Detect which cell encompasses the target text, then output its (X, Y) center coordinate. 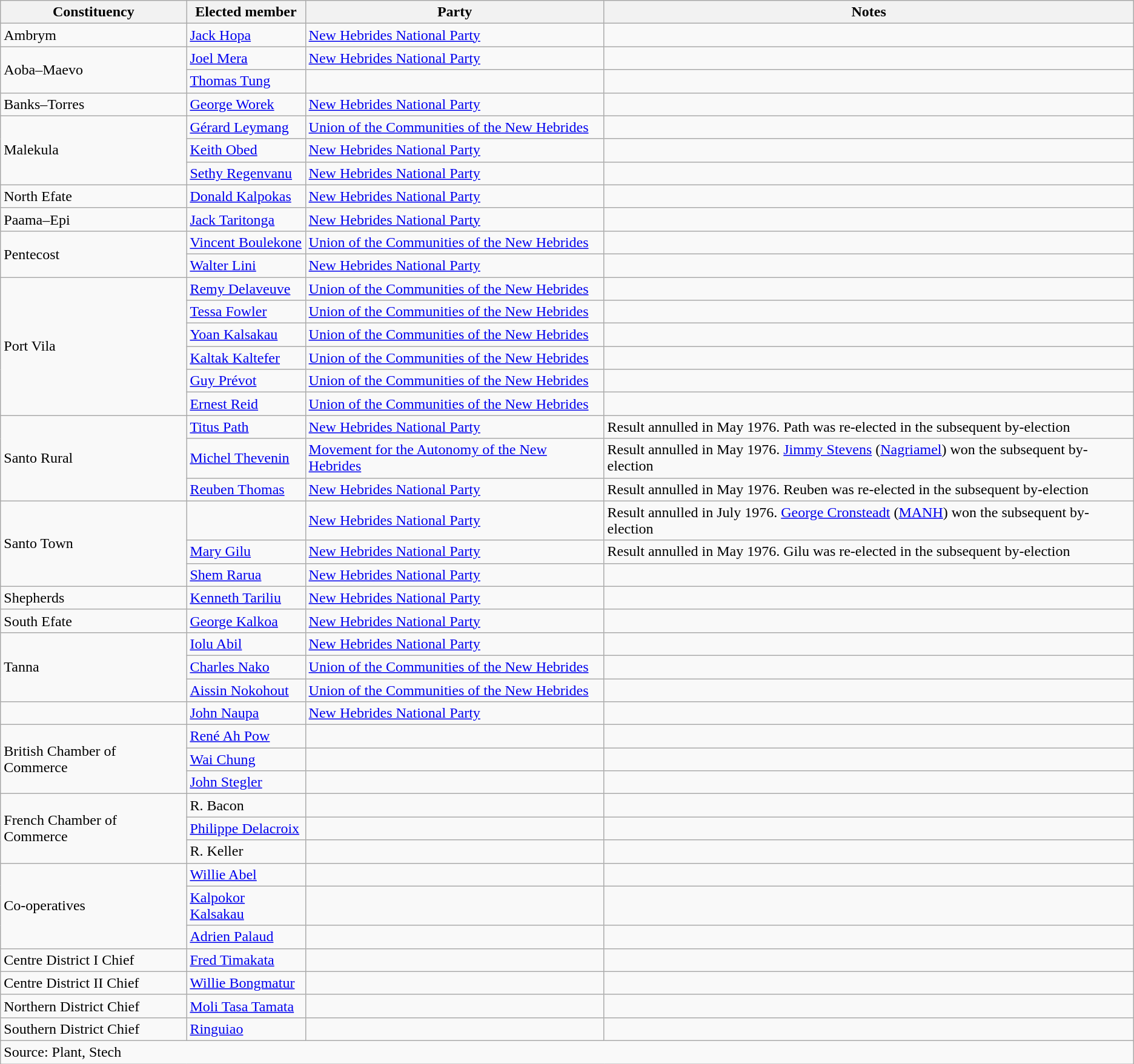
British Chamber of Commerce (93, 759)
Willie Bongmatur (246, 983)
Santo Rural (93, 458)
Adrien Palaud (246, 937)
Jack Taritonga (246, 219)
Sethy Regenvanu (246, 173)
Vincent Boulekone (246, 242)
Kenneth Tariliu (246, 598)
Southern District Chief (93, 1029)
Tanna (93, 667)
Kalpokor Kalsakau (246, 906)
Party (454, 12)
Co-operatives (93, 906)
Movement for the Autonomy of the New Hebrides (454, 458)
Remy Delaveuve (246, 289)
Source: Plant, Stech (567, 1052)
Shepherds (93, 598)
Northern District Chief (93, 1006)
Joel Mera (246, 58)
Titus Path (246, 427)
Elected member (246, 12)
Guy Prévot (246, 381)
Fred Timakata (246, 960)
Constituency (93, 12)
George Worek (246, 104)
Ambrym (93, 35)
Reuben Thomas (246, 489)
Tessa Fowler (246, 312)
Banks–Torres (93, 104)
Gérard Leymang (246, 127)
North Efate (93, 196)
John Stegler (246, 782)
Thomas Tung (246, 81)
Jack Hopa (246, 35)
Walter Lini (246, 265)
Kaltak Kaltefer (246, 358)
Keith Obed (246, 150)
George Kalkoa (246, 621)
Ringuiao (246, 1029)
Centre District II Chief (93, 983)
French Chamber of Commerce (93, 828)
Aoba–Maevo (93, 70)
Result annulled in May 1976. Jimmy Stevens (Nagriamel) won the subsequent by-election (869, 458)
René Ah Pow (246, 736)
Result annulled in May 1976. Path was re-elected in the subsequent by-election (869, 427)
Ernest Reid (246, 404)
Michel Thevenin (246, 458)
South Efate (93, 621)
R. Keller (246, 851)
Notes (869, 12)
Centre District I Chief (93, 960)
Paama–Epi (93, 219)
Charles Nako (246, 667)
Aissin Nokohout (246, 690)
Result annulled in May 1976. Reuben was re-elected in the subsequent by-election (869, 489)
Philippe Delacroix (246, 828)
Willie Abel (246, 874)
Port Vila (93, 346)
Shem Rarua (246, 575)
Donald Kalpokas (246, 196)
Santo Town (93, 544)
R. Bacon (246, 805)
Mary Gilu (246, 552)
Moli Tasa Tamata (246, 1006)
Malekula (93, 150)
Result annulled in July 1976. George Cronsteadt (MANH) won the subsequent by-election (869, 521)
Yoan Kalsakau (246, 335)
Result annulled in May 1976. Gilu was re-elected in the subsequent by-election (869, 552)
Wai Chung (246, 759)
John Naupa (246, 713)
Pentecost (93, 254)
Iolu Abil (246, 644)
